Provide the [x, y] coordinate of the cell's center where the given text is located.  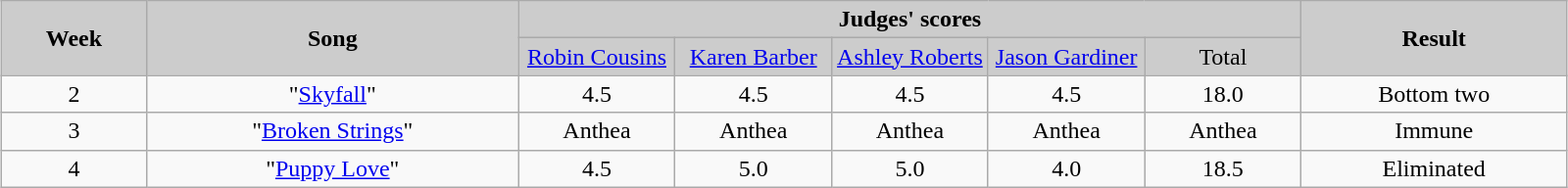
Total [1223, 57]
Jason Gardiner [1066, 57]
Judges' scores [909, 20]
Song [332, 38]
Karen Barber [754, 57]
"Broken Strings" [332, 131]
18.0 [1223, 94]
18.5 [1223, 168]
Ashley Roberts [910, 57]
Week [73, 38]
Bottom two [1435, 94]
"Skyfall" [332, 94]
3 [73, 131]
Robin Cousins [597, 57]
Immune [1435, 131]
4.0 [1066, 168]
"Puppy Love" [332, 168]
4 [73, 168]
Result [1435, 38]
Eliminated [1435, 168]
2 [73, 94]
